Find where the given text appears and provide that cell's center as [x, y] coordinate. 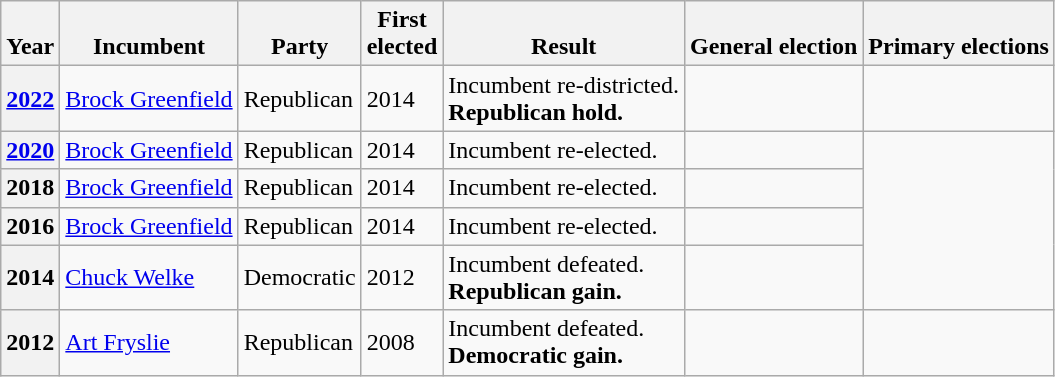
2016 [30, 226]
Primary elections [959, 34]
Incumbent [149, 34]
2020 [30, 150]
Democratic [300, 278]
Art Fryslie [149, 342]
Incumbent defeated.Republican gain. [564, 278]
2008 [402, 342]
Incumbent defeated.Democratic gain. [564, 342]
General election [773, 34]
Firstelected [402, 34]
2018 [30, 188]
Year [30, 34]
2022 [30, 98]
Party [300, 34]
Result [564, 34]
Chuck Welke [149, 278]
Incumbent re-districted.Republican hold. [564, 98]
